Provide the [x, y] coordinate of the cell's center where the given text is located.  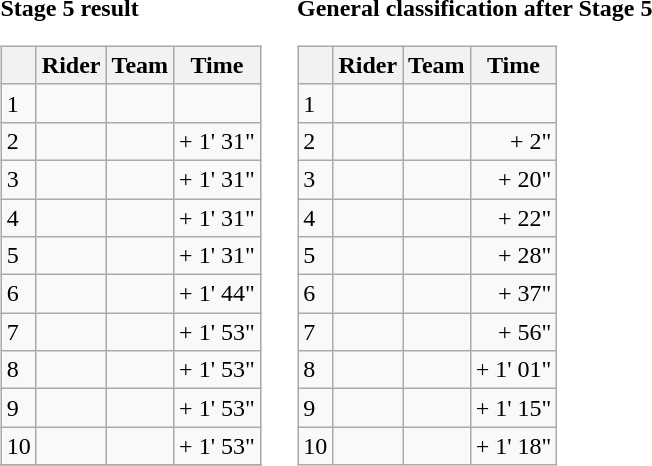
+ 37" [514, 294]
+ 1' 44" [218, 294]
+ 22" [514, 217]
+ 1' 15" [514, 408]
+ 20" [514, 179]
+ 2" [514, 141]
+ 1' 18" [514, 446]
+ 28" [514, 256]
+ 1' 01" [514, 370]
+ 56" [514, 332]
